Determine the [x, y] coordinate at the center of the cell enclosing the given text.  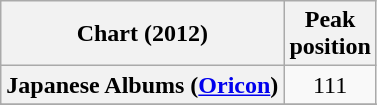
Peakposition [330, 34]
Chart (2012) [142, 34]
111 [330, 85]
Japanese Albums (Oricon) [142, 85]
